From the cell containing the given text, extract its center point as [x, y] coordinate. 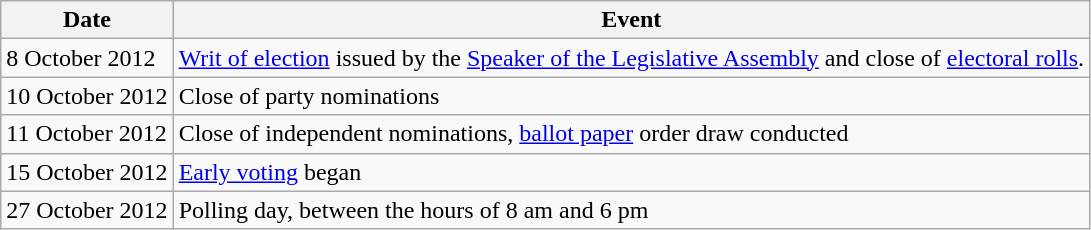
Polling day, between the hours of 8 am and 6 pm [632, 210]
Date [87, 20]
Close of party nominations [632, 96]
11 October 2012 [87, 134]
Early voting began [632, 172]
10 October 2012 [87, 96]
15 October 2012 [87, 172]
Writ of election issued by the Speaker of the Legislative Assembly and close of electoral rolls. [632, 58]
27 October 2012 [87, 210]
Event [632, 20]
Close of independent nominations, ballot paper order draw conducted [632, 134]
8 October 2012 [87, 58]
